Find where the given text appears and provide that cell's center as (X, Y) coordinate. 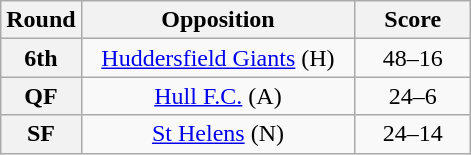
24–6 (413, 96)
Round (41, 20)
Huddersfield Giants (H) (218, 58)
QF (41, 96)
48–16 (413, 58)
St Helens (N) (218, 134)
Hull F.C. (A) (218, 96)
Score (413, 20)
SF (41, 134)
6th (41, 58)
24–14 (413, 134)
Opposition (218, 20)
